Find where the given text appears and provide that cell's center as (X, Y) coordinate. 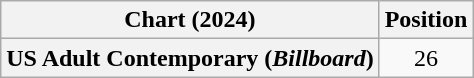
US Adult Contemporary (Billboard) (190, 58)
Chart (2024) (190, 20)
Position (426, 20)
26 (426, 58)
